Return the (X, Y) coordinate for the center point of the cell that contains the specified text.  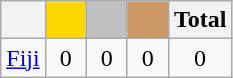
Fiji (23, 58)
Total (200, 20)
